Locate the cell with the specified text and output its (X, Y) center coordinate. 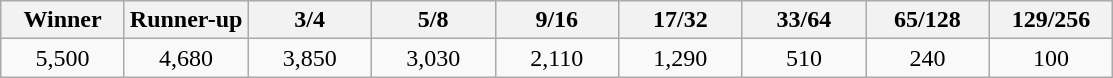
5,500 (63, 58)
2,110 (557, 58)
65/128 (928, 20)
3/4 (310, 20)
Winner (63, 20)
510 (804, 58)
33/64 (804, 20)
9/16 (557, 20)
1,290 (681, 58)
17/32 (681, 20)
240 (928, 58)
100 (1051, 58)
5/8 (433, 20)
Runner-up (186, 20)
129/256 (1051, 20)
3,030 (433, 58)
4,680 (186, 58)
3,850 (310, 58)
